From the cell containing the given text, extract its center point as (X, Y) coordinate. 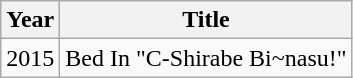
Year (30, 20)
Bed In "C-Shirabe Bi~nasu!" (206, 58)
Title (206, 20)
2015 (30, 58)
